Return [X, Y] of the center of cell containing provided text 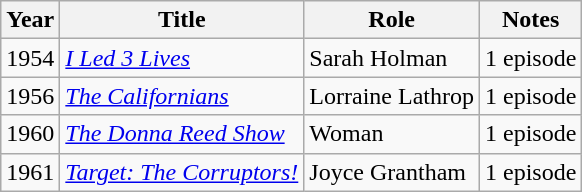
Notes [530, 20]
1956 [30, 96]
Joyce Grantham [392, 172]
1960 [30, 134]
The Californians [182, 96]
1961 [30, 172]
Year [30, 20]
Sarah Holman [392, 58]
Title [182, 20]
Lorraine Lathrop [392, 96]
Role [392, 20]
I Led 3 Lives [182, 58]
1954 [30, 58]
Woman [392, 134]
The Donna Reed Show [182, 134]
Target: The Corruptors! [182, 172]
